Determine the [X, Y] coordinate at the center of the cell enclosing the given text.  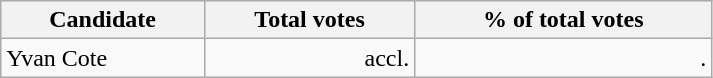
accl. [309, 58]
Yvan Cote [103, 58]
Candidate [103, 20]
. [564, 58]
% of total votes [564, 20]
Total votes [309, 20]
